Extract the (x, y) coordinate from the center of the cell holding the provided text.  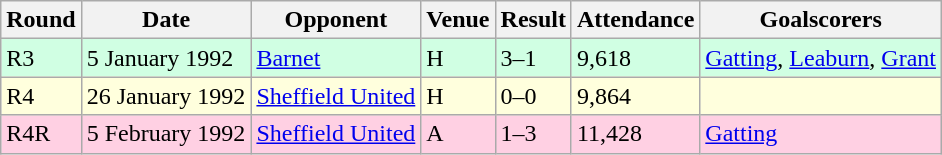
26 January 1992 (166, 96)
Result (533, 20)
1–3 (533, 134)
Gatting, Leaburn, Grant (821, 58)
9,864 (635, 96)
Date (166, 20)
0–0 (533, 96)
9,618 (635, 58)
Round (41, 20)
5 February 1992 (166, 134)
11,428 (635, 134)
R4 (41, 96)
Gatting (821, 134)
R4R (41, 134)
Goalscorers (821, 20)
Attendance (635, 20)
5 January 1992 (166, 58)
3–1 (533, 58)
Venue (458, 20)
A (458, 134)
Opponent (336, 20)
R3 (41, 58)
Barnet (336, 58)
